Scan for the cell matching the given text and deliver its (X, Y) coordinate at center. 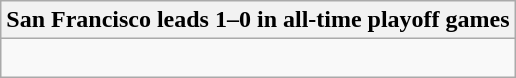
San Francisco leads 1–0 in all-time playoff games (258, 20)
